Identify which cell holds the provided text, then report its (x, y) central coordinate. 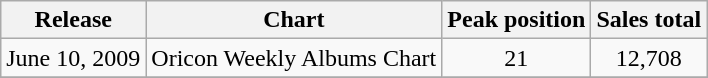
Oricon Weekly Albums Chart (294, 58)
21 (516, 58)
Peak position (516, 20)
Chart (294, 20)
Sales total (649, 20)
Release (74, 20)
12,708 (649, 58)
June 10, 2009 (74, 58)
